Identify which cell holds the provided text, then report its (x, y) central coordinate. 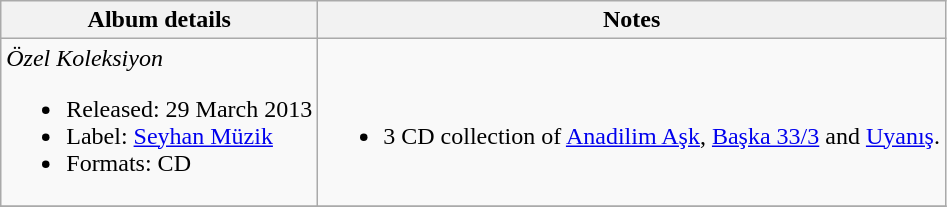
Album details (160, 20)
3 CD collection of Anadilim Aşk, Başka 33/3 and Uyanış. (632, 122)
Özel KoleksiyonReleased: 29 March 2013Label: Seyhan MüzikFormats: CD (160, 122)
Notes (632, 20)
